Pinpoint the cell where the given text exists, returning its (x, y) midpoint coordinate. 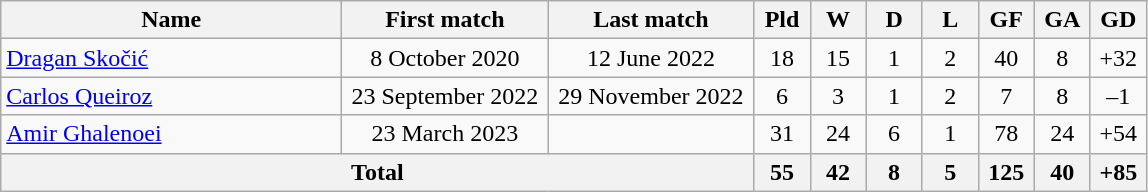
GD (1118, 20)
Total (378, 172)
31 (782, 134)
8 October 2020 (445, 58)
GA (1062, 20)
18 (782, 58)
42 (838, 172)
Carlos Queiroz (172, 96)
12 June 2022 (651, 58)
29 November 2022 (651, 96)
7 (1006, 96)
+54 (1118, 134)
Dragan Skočić (172, 58)
W (838, 20)
L (950, 20)
Last match (651, 20)
–1 (1118, 96)
55 (782, 172)
15 (838, 58)
Amir Ghalenoei (172, 134)
+85 (1118, 172)
GF (1006, 20)
23 September 2022 (445, 96)
125 (1006, 172)
Pld (782, 20)
23 March 2023 (445, 134)
D (894, 20)
Name (172, 20)
First match (445, 20)
78 (1006, 134)
5 (950, 172)
+32 (1118, 58)
3 (838, 96)
